Scan for the cell matching the given text and deliver its (X, Y) coordinate at center. 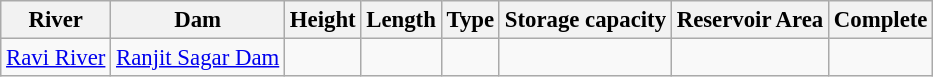
Type (470, 20)
Complete (881, 20)
River (56, 20)
Dam (198, 20)
Reservoir Area (750, 20)
Length (401, 20)
Storage capacity (585, 20)
Ravi River (56, 58)
Ranjit Sagar Dam (198, 58)
Height (323, 20)
